Find where the given text appears and provide that cell's center as (X, Y) coordinate. 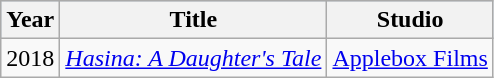
2018 (30, 58)
Hasina: A Daughter's Tale (194, 58)
Studio (410, 20)
Title (194, 20)
Year (30, 20)
Applebox Films (410, 58)
